Locate the cell with the specified text and output its [x, y] center coordinate. 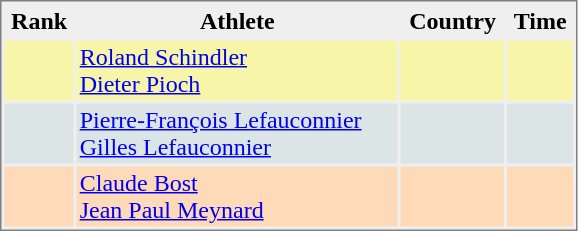
Country [452, 20]
Time [540, 20]
Claude BostJean Paul Meynard [238, 196]
Rank [38, 20]
Pierre-François LefauconnierGilles Lefauconnier [238, 134]
Roland SchindlerDieter Pioch [238, 70]
Athlete [238, 20]
